Return the (x, y) coordinate for the center point of the cell that contains the specified text.  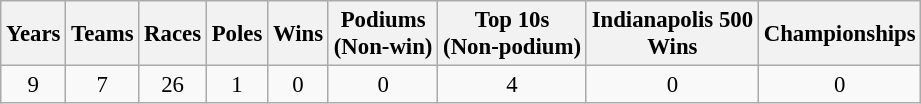
7 (102, 85)
9 (34, 85)
1 (236, 85)
Indianapolis 500Wins (672, 34)
Years (34, 34)
Podiums(Non-win) (382, 34)
Races (173, 34)
Wins (298, 34)
Teams (102, 34)
4 (512, 85)
Top 10s(Non-podium) (512, 34)
Championships (840, 34)
26 (173, 85)
Poles (236, 34)
